Capture the cell that displays the provided text and extract its (X, Y) central coordinate. 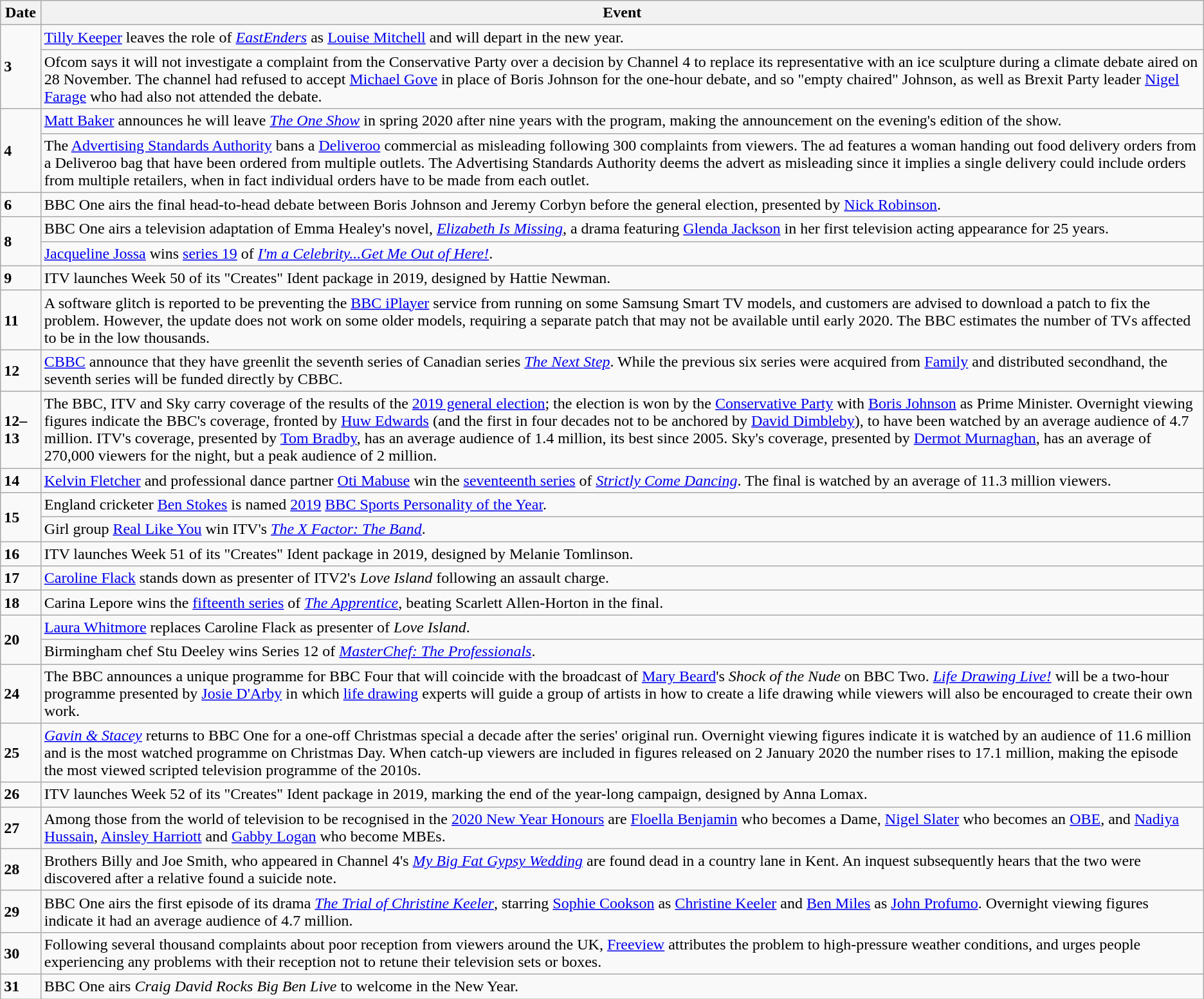
Tilly Keeper leaves the role of EastEnders as Louise Mitchell and will depart in the new year. (622, 37)
ITV launches Week 50 of its "Creates" Ident package in 2019, designed by Hattie Newman. (622, 278)
Event (622, 13)
9 (21, 278)
Jacqueline Jossa wins series 19 of I'm a Celebrity...Get Me Out of Here!. (622, 253)
ITV launches Week 51 of its "Creates" Ident package in 2019, designed by Melanie Tomlinson. (622, 554)
12 (21, 371)
17 (21, 578)
29 (21, 911)
4 (21, 151)
8 (21, 241)
ITV launches Week 52 of its "Creates" Ident package in 2019, marking the end of the year-long campaign, designed by Anna Lomax. (622, 794)
31 (21, 986)
20 (21, 639)
6 (21, 205)
27 (21, 827)
18 (21, 603)
28 (21, 870)
Date (21, 13)
12–13 (21, 430)
11 (21, 320)
14 (21, 481)
25 (21, 753)
24 (21, 693)
Carina Lepore wins the fifteenth series of The Apprentice, beating Scarlett Allen-Horton in the final. (622, 603)
Birmingham chef Stu Deeley wins Series 12 of MasterChef: The Professionals. (622, 652)
26 (21, 794)
BBC One airs Craig David Rocks Big Ben Live to welcome in the New Year. (622, 986)
3 (21, 67)
Caroline Flack stands down as presenter of ITV2's Love Island following an assault charge. (622, 578)
15 (21, 517)
England cricketer Ben Stokes is named 2019 BBC Sports Personality of the Year. (622, 505)
Laura Whitmore replaces Caroline Flack as presenter of Love Island. (622, 627)
Girl group Real Like You win ITV's The X Factor: The Band. (622, 529)
30 (21, 953)
BBC One airs the final head-to-head debate between Boris Johnson and Jeremy Corbyn before the general election, presented by Nick Robinson. (622, 205)
16 (21, 554)
